Identify which cell holds the provided text, then report its [x, y] central coordinate. 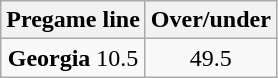
Pregame line [74, 20]
49.5 [210, 58]
Over/under [210, 20]
Georgia 10.5 [74, 58]
